Identify which cell holds the provided text, then report its (x, y) central coordinate. 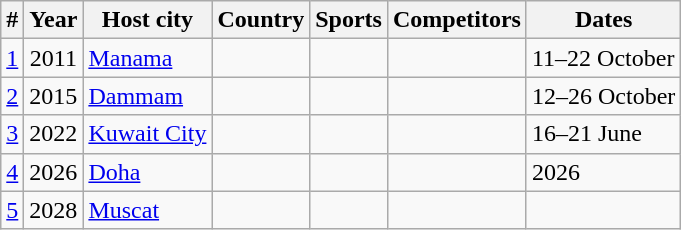
Manama (148, 58)
2022 (54, 134)
5 (12, 210)
16–21 June (603, 134)
Muscat (148, 210)
2 (12, 96)
Host city (148, 20)
12–26 October (603, 96)
3 (12, 134)
1 (12, 58)
Dates (603, 20)
Kuwait City (148, 134)
4 (12, 172)
Country (261, 20)
Doha (148, 172)
2015 (54, 96)
Competitors (456, 20)
2011 (54, 58)
Year (54, 20)
11–22 October (603, 58)
Dammam (148, 96)
# (12, 20)
2028 (54, 210)
Sports (349, 20)
